Return [x, y] of the center of cell containing provided text 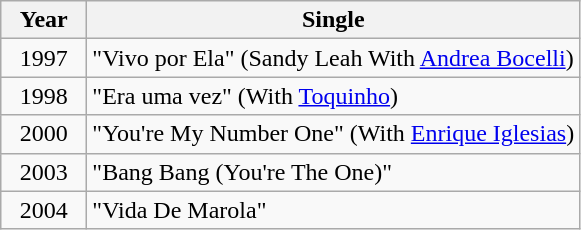
Year [44, 20]
"Vivo por Ela" (Sandy Leah With Andrea Bocelli) [334, 58]
2000 [44, 134]
"Era uma vez" (With Toquinho) [334, 96]
1998 [44, 96]
"Bang Bang (You're The One)" [334, 172]
"Vida De Marola" [334, 210]
1997 [44, 58]
2003 [44, 172]
Single [334, 20]
2004 [44, 210]
"You're My Number One" (With Enrique Iglesias) [334, 134]
